From the cell containing the given text, extract its center point as (X, Y) coordinate. 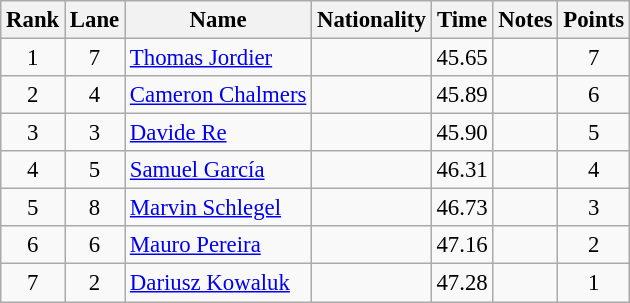
Davide Re (218, 133)
Rank (33, 20)
47.28 (462, 283)
Nationality (372, 20)
Thomas Jordier (218, 58)
45.89 (462, 95)
Points (594, 20)
8 (95, 208)
Dariusz Kowaluk (218, 283)
Time (462, 20)
Samuel García (218, 170)
46.31 (462, 170)
Name (218, 20)
46.73 (462, 208)
Mauro Pereira (218, 245)
45.65 (462, 58)
Lane (95, 20)
Cameron Chalmers (218, 95)
Notes (526, 20)
45.90 (462, 133)
47.16 (462, 245)
Marvin Schlegel (218, 208)
